Search for the cell housing the specified text and yield its (X, Y) center coordinate. 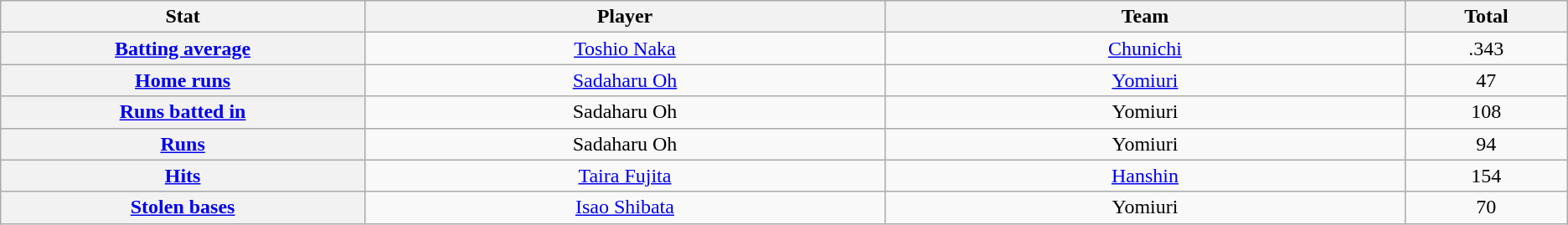
Player (625, 17)
94 (1486, 144)
70 (1486, 207)
Runs batted in (183, 112)
Total (1486, 17)
Batting average (183, 49)
Hanshin (1144, 176)
Home runs (183, 80)
Stat (183, 17)
Hits (183, 176)
Taira Fujita (625, 176)
Chunichi (1144, 49)
154 (1486, 176)
Runs (183, 144)
Toshio Naka (625, 49)
Stolen bases (183, 207)
Isao Shibata (625, 207)
47 (1486, 80)
108 (1486, 112)
.343 (1486, 49)
Team (1144, 17)
